Detect which cell encompasses the target text, then output its (x, y) center coordinate. 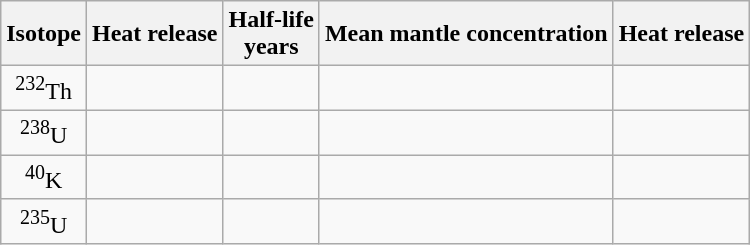
Isotope (44, 34)
235U (44, 222)
232Th (44, 88)
Mean mantle concentration (466, 34)
40K (44, 178)
238U (44, 132)
Half-lifeyears (271, 34)
